Detect which cell encompasses the target text, then output its (x, y) center coordinate. 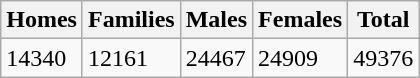
14340 (42, 58)
Females (300, 20)
24467 (216, 58)
12161 (131, 58)
Males (216, 20)
Families (131, 20)
49376 (384, 58)
24909 (300, 58)
Homes (42, 20)
Total (384, 20)
